Provide the [X, Y] coordinate of the cell's center where the given text is located.  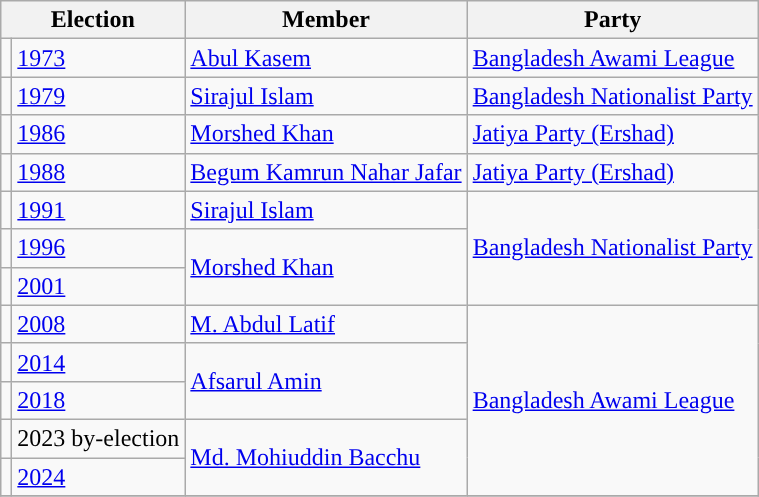
Begum Kamrun Nahar Jafar [326, 172]
1979 [98, 96]
2024 [98, 477]
1988 [98, 172]
Abul Kasem [326, 58]
1973 [98, 58]
Afsarul Amin [326, 381]
2008 [98, 324]
2014 [98, 362]
M. Abdul Latif [326, 324]
Election [93, 20]
2023 by-election [98, 438]
2018 [98, 400]
2001 [98, 286]
Party [612, 20]
1986 [98, 134]
Md. Mohiuddin Bacchu [326, 457]
1991 [98, 210]
Member [326, 20]
1996 [98, 248]
